Search for the cell housing the specified text and yield its (x, y) center coordinate. 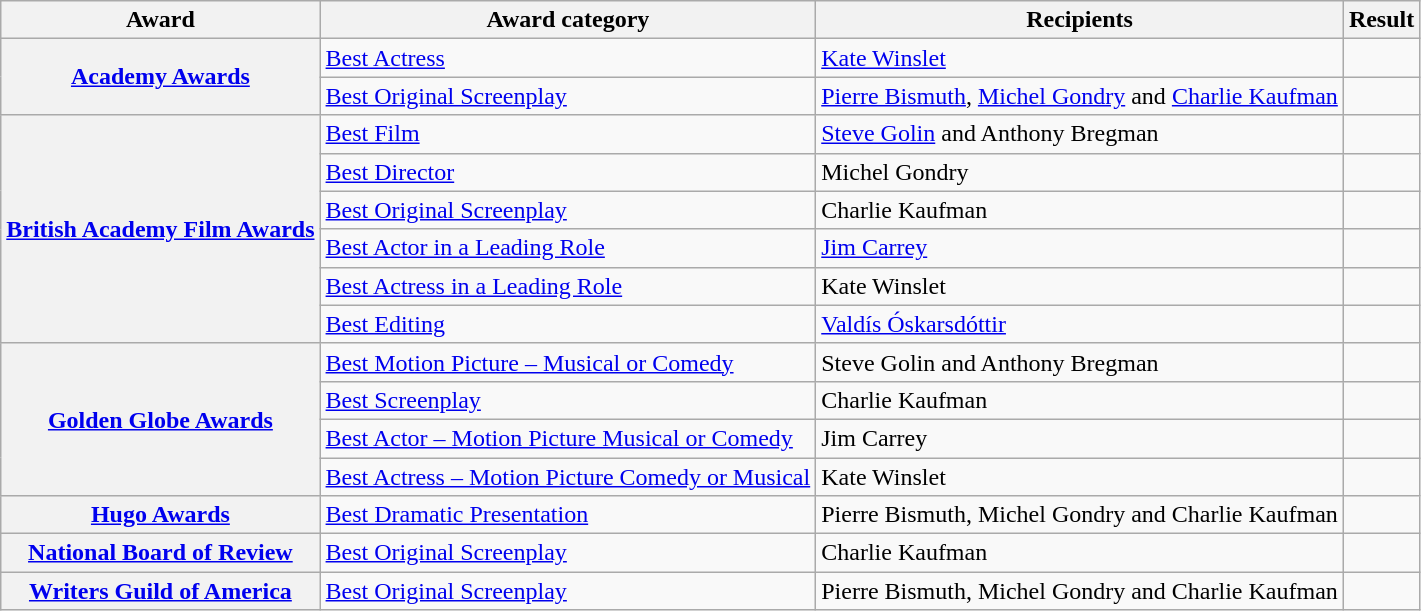
Best Screenplay (568, 400)
Best Actress – Motion Picture Comedy or Musical (568, 477)
Best Motion Picture – Musical or Comedy (568, 362)
Hugo Awards (160, 515)
Best Editing (568, 324)
British Academy Film Awards (160, 229)
Best Actor – Motion Picture Musical or Comedy (568, 438)
Award (160, 20)
Award category (568, 20)
Best Actor in a Leading Role (568, 248)
Best Actress (568, 58)
Best Dramatic Presentation (568, 515)
Writers Guild of America (160, 591)
Valdís Óskarsdóttir (1080, 324)
National Board of Review (160, 553)
Michel Gondry (1080, 172)
Academy Awards (160, 77)
Golden Globe Awards (160, 419)
Best Actress in a Leading Role (568, 286)
Best Director (568, 172)
Result (1381, 20)
Recipients (1080, 20)
Best Film (568, 134)
